Return the [x, y] coordinate for the center point of the cell that contains the specified text.  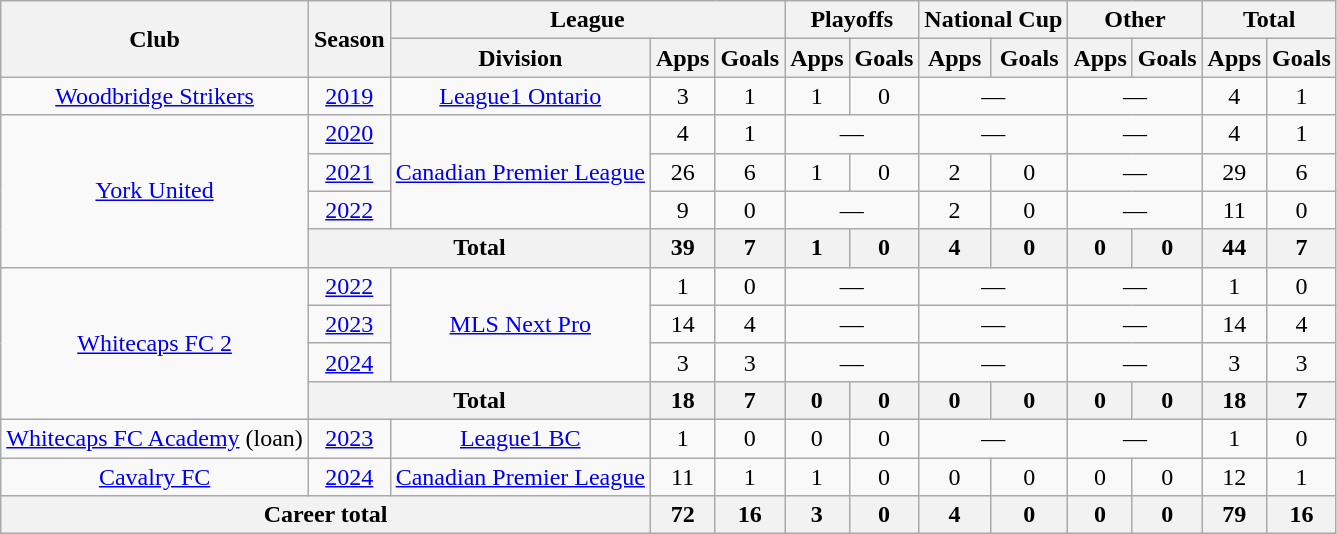
9 [682, 210]
2020 [349, 134]
Woodbridge Strikers [155, 96]
York United [155, 191]
Club [155, 39]
Playoffs [852, 20]
72 [682, 515]
2019 [349, 96]
44 [1234, 248]
Whitecaps FC Academy (loan) [155, 438]
League [587, 20]
Other [1135, 20]
National Cup [994, 20]
12 [1234, 477]
79 [1234, 515]
MLS Next Pro [520, 324]
Cavalry FC [155, 477]
29 [1234, 172]
Season [349, 39]
League1 BC [520, 438]
26 [682, 172]
2021 [349, 172]
Career total [326, 515]
39 [682, 248]
Division [520, 58]
Whitecaps FC 2 [155, 343]
League1 Ontario [520, 96]
